For the text-containing cell, return its midpoint in (x, y) coordinate format. 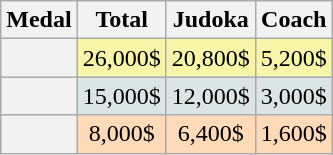
Total (122, 20)
26,000$ (122, 58)
Judoka (210, 20)
3,000$ (294, 96)
6,400$ (210, 134)
15,000$ (122, 96)
Medal (39, 20)
1,600$ (294, 134)
12,000$ (210, 96)
Coach (294, 20)
5,200$ (294, 58)
20,800$ (210, 58)
8,000$ (122, 134)
